Provide the [X, Y] coordinate of the cell's center where the given text is located.  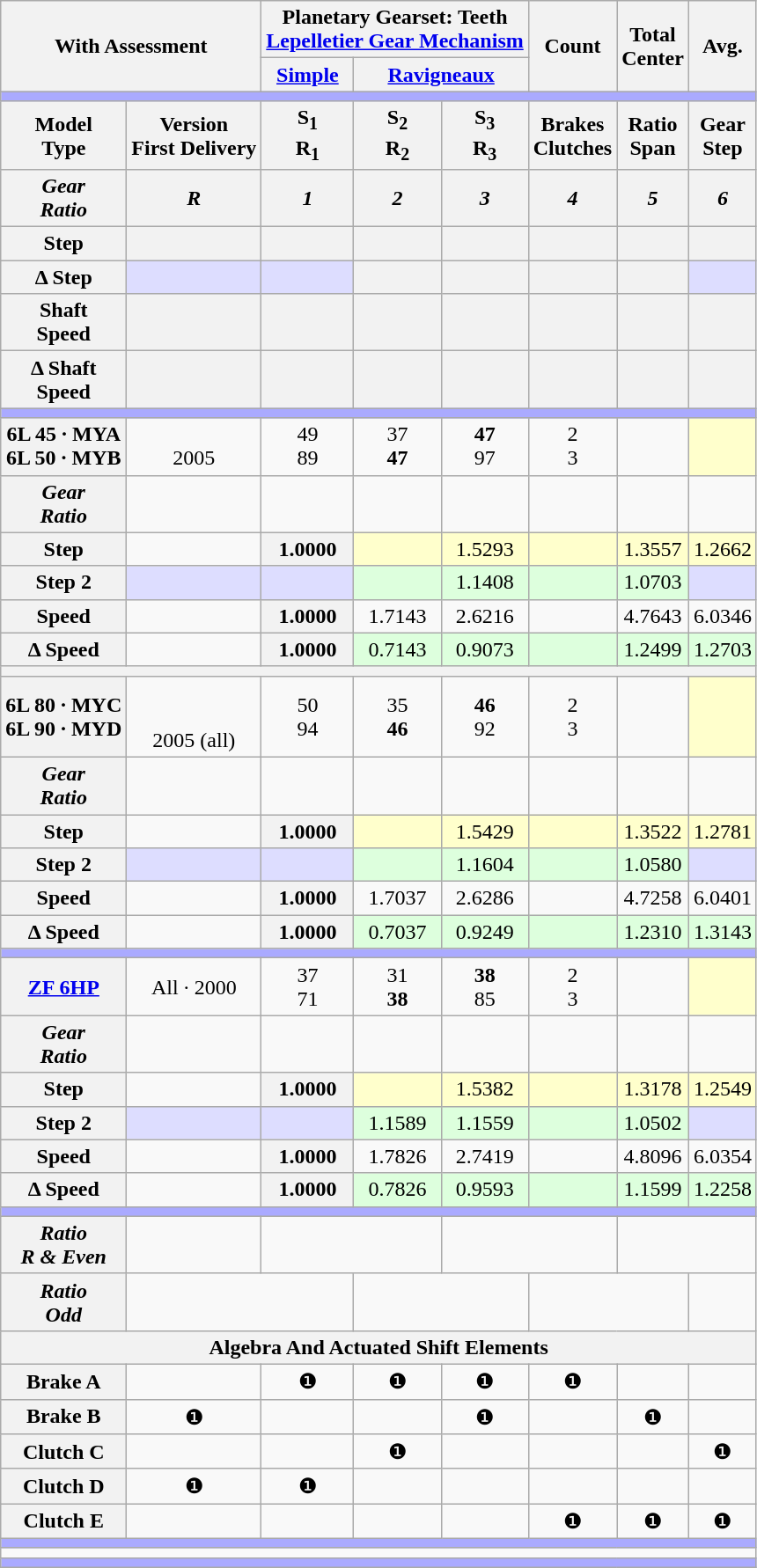
1.7826 [398, 1156]
0.9073 [484, 649]
4.7258 [653, 898]
1.2662 [722, 549]
5094 [308, 716]
4797 [484, 447]
1.2310 [653, 932]
3546 [398, 716]
2 [398, 199]
R [194, 199]
Clutch E [63, 1521]
1.1559 [484, 1123]
0.9249 [484, 932]
S2R2 [398, 136]
1.2258 [722, 1190]
3 [484, 199]
6L 80 · MYC6L 90 · MYD [63, 716]
3747 [398, 447]
1.3557 [653, 549]
S1R1 [308, 136]
1.0502 [653, 1123]
GearStep [722, 136]
Clutch C [63, 1452]
Brake A [63, 1381]
6L 45 · MYA6L 50 · MYB [63, 447]
4.8096 [653, 1156]
5 [653, 199]
0.7826 [398, 1190]
1.0580 [653, 865]
TotalCenter [653, 46]
4 [572, 199]
With Assessment [131, 46]
1.7037 [398, 898]
1 [308, 199]
1.7143 [398, 616]
Algebra And Actuated Shift Elements [378, 1347]
VersionFirst Delivery [194, 136]
4692 [484, 716]
BrakesClutches [572, 136]
2.6286 [484, 898]
Planetary Gearset: TeethLepelletier Gear Mechanism [394, 30]
All · 2000 [194, 987]
ModelType [63, 136]
Δ ShaftSpeed [63, 380]
1.1589 [398, 1123]
3885 [484, 987]
2005 [194, 447]
6 [722, 199]
6.0346 [722, 616]
1.3143 [722, 932]
Simple [308, 75]
RatioOdd [63, 1302]
1.1408 [484, 583]
1.1599 [653, 1190]
Ravigneaux [441, 75]
6.0354 [722, 1156]
ShaftSpeed [63, 322]
RatioSpan [653, 136]
ZF 6HP [63, 987]
4.7643 [653, 616]
1.5429 [484, 832]
1.5382 [484, 1089]
1.2781 [722, 832]
6.0401 [722, 898]
3771 [308, 987]
S3R3 [484, 136]
1.0703 [653, 583]
0.7143 [398, 649]
1.2499 [653, 649]
0.9593 [484, 1190]
2.7419 [484, 1156]
4989 [308, 447]
Brake B [63, 1417]
Avg. [722, 46]
1.2703 [722, 649]
1.3522 [653, 832]
3138 [398, 987]
Clutch D [63, 1486]
2.6216 [484, 616]
1.1604 [484, 865]
1.3178 [653, 1089]
RatioR & Even [63, 1244]
2005 (all) [194, 716]
1.2549 [722, 1089]
Count [572, 46]
Δ Step [63, 277]
0.7037 [398, 932]
1.5293 [484, 549]
